Return the [x, y] coordinate for the center point of the cell that contains the specified text.  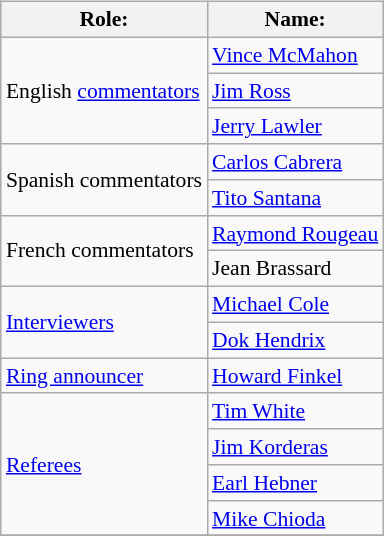
Tim White [295, 411]
Jim Korderas [295, 447]
Name: [295, 20]
Interviewers [104, 322]
Vince McMahon [295, 55]
French commentators [104, 250]
Howard Finkel [295, 376]
Earl Hebner [295, 483]
Spanish commentators [104, 180]
Jerry Lawler [295, 126]
Tito Santana [295, 198]
Referees [104, 464]
Role: [104, 20]
Dok Hendrix [295, 340]
Jim Ross [295, 91]
Mike Chioda [295, 518]
English commentators [104, 90]
Michael Cole [295, 305]
Ring announcer [104, 376]
Jean Brassard [295, 269]
Raymond Rougeau [295, 233]
Carlos Cabrera [295, 162]
